Identify which cell holds the provided text, then report its [X, Y] central coordinate. 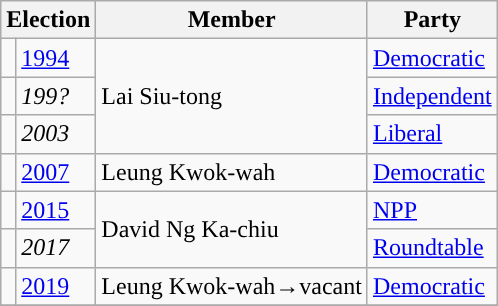
Leung Kwok-wah→vacant [232, 286]
2003 [56, 134]
Member [232, 20]
2015 [56, 210]
David Ng Ka-chiu [232, 229]
Liberal [432, 134]
Independent [432, 96]
Party [432, 20]
2017 [56, 248]
1994 [56, 58]
Lai Siu-tong [232, 96]
2007 [56, 172]
Roundtable [432, 248]
Leung Kwok-wah [232, 172]
199? [56, 96]
NPP [432, 210]
Election [48, 20]
2019 [56, 286]
